Return (x, y) of the center of cell containing provided text 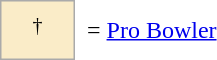
† (38, 30)
